Identify which cell holds the provided text, then report its (X, Y) central coordinate. 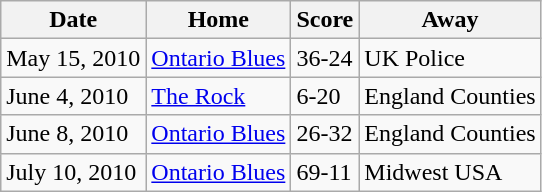
June 8, 2010 (74, 134)
6-20 (325, 96)
Score (325, 20)
May 15, 2010 (74, 58)
Home (218, 20)
69-11 (325, 172)
Away (450, 20)
The Rock (218, 96)
July 10, 2010 (74, 172)
36-24 (325, 58)
June 4, 2010 (74, 96)
Midwest USA (450, 172)
Date (74, 20)
UK Police (450, 58)
26-32 (325, 134)
